Determine the [X, Y] coordinate at the center of the cell enclosing the given text.  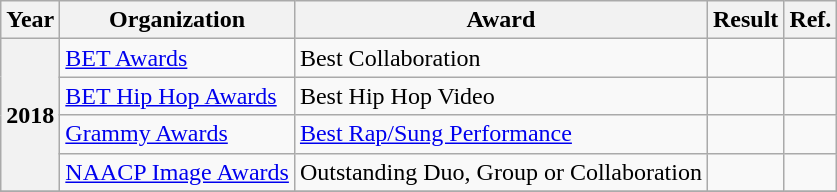
Best Hip Hop Video [500, 96]
Result [745, 20]
Ref. [810, 20]
2018 [30, 115]
BET Hip Hop Awards [178, 96]
Best Rap/Sung Performance [500, 134]
Organization [178, 20]
BET Awards [178, 58]
NAACP Image Awards [178, 172]
Year [30, 20]
Outstanding Duo, Group or Collaboration [500, 172]
Grammy Awards [178, 134]
Best Collaboration [500, 58]
Award [500, 20]
